From the cell containing the given text, extract its center point as (X, Y) coordinate. 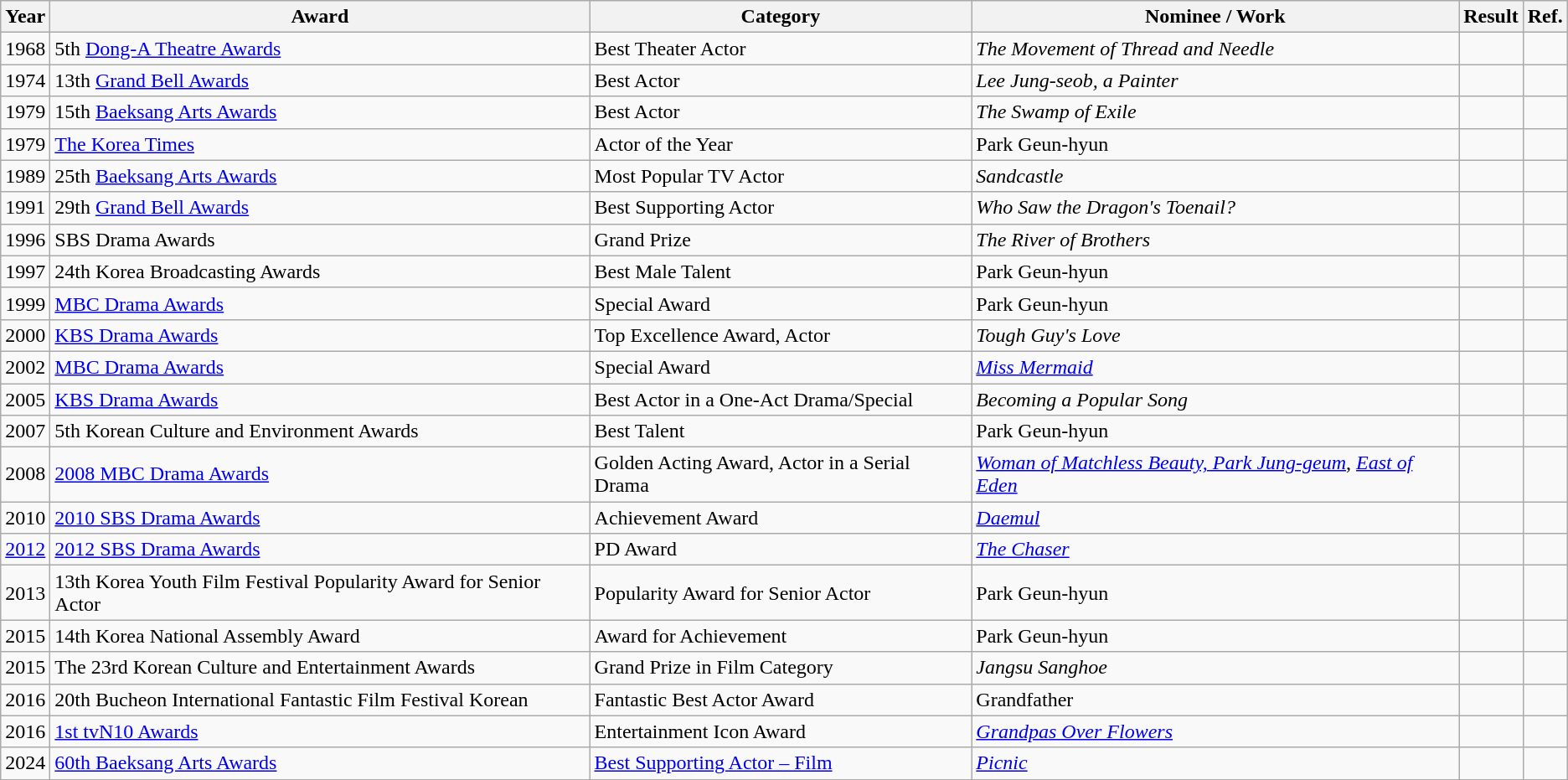
PD Award (781, 550)
2012 SBS Drama Awards (320, 550)
Best Theater Actor (781, 49)
29th Grand Bell Awards (320, 208)
Who Saw the Dragon's Toenail? (1215, 208)
Year (25, 17)
2024 (25, 763)
5th Dong-A Theatre Awards (320, 49)
2005 (25, 400)
2013 (25, 593)
2002 (25, 367)
1989 (25, 176)
Popularity Award for Senior Actor (781, 593)
The Swamp of Exile (1215, 112)
Grand Prize (781, 240)
Nominee / Work (1215, 17)
2000 (25, 335)
The Korea Times (320, 144)
5th Korean Culture and Environment Awards (320, 431)
Lee Jung-seob, a Painter (1215, 80)
Achievement Award (781, 518)
Entertainment Icon Award (781, 731)
14th Korea National Assembly Award (320, 636)
Grandfather (1215, 700)
Grandpas Over Flowers (1215, 731)
Best Male Talent (781, 271)
Golden Acting Award, Actor in a Serial Drama (781, 474)
Result (1491, 17)
2010 (25, 518)
Miss Mermaid (1215, 367)
The 23rd Korean Culture and Entertainment Awards (320, 668)
The Movement of Thread and Needle (1215, 49)
1974 (25, 80)
Top Excellence Award, Actor (781, 335)
1999 (25, 303)
20th Bucheon International Fantastic Film Festival Korean (320, 700)
24th Korea Broadcasting Awards (320, 271)
Actor of the Year (781, 144)
Daemul (1215, 518)
25th Baeksang Arts Awards (320, 176)
1997 (25, 271)
13th Korea Youth Film Festival Popularity Award for Senior Actor (320, 593)
Award (320, 17)
Best Talent (781, 431)
2008 MBC Drama Awards (320, 474)
15th Baeksang Arts Awards (320, 112)
60th Baeksang Arts Awards (320, 763)
2008 (25, 474)
Becoming a Popular Song (1215, 400)
1968 (25, 49)
Category (781, 17)
Grand Prize in Film Category (781, 668)
Fantastic Best Actor Award (781, 700)
13th Grand Bell Awards (320, 80)
1991 (25, 208)
2007 (25, 431)
Ref. (1545, 17)
Tough Guy's Love (1215, 335)
Jangsu Sanghoe (1215, 668)
Most Popular TV Actor (781, 176)
2010 SBS Drama Awards (320, 518)
Woman of Matchless Beauty, Park Jung-geum, East of Eden (1215, 474)
Best Actor in a One-Act Drama/Special (781, 400)
2012 (25, 550)
The River of Brothers (1215, 240)
SBS Drama Awards (320, 240)
Best Supporting Actor – Film (781, 763)
1st tvN10 Awards (320, 731)
Picnic (1215, 763)
1996 (25, 240)
Award for Achievement (781, 636)
Sandcastle (1215, 176)
Best Supporting Actor (781, 208)
The Chaser (1215, 550)
